Provide the (x, y) coordinate of the cell's center where the given text is located.  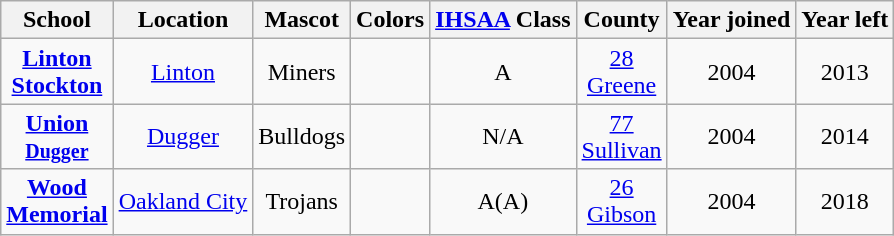
Miners (302, 72)
IHSAA Class (503, 20)
A (503, 72)
Linton (183, 72)
Dugger (183, 136)
2018 (845, 202)
Year left (845, 20)
Bulldogs (302, 136)
Mascot (302, 20)
2014 (845, 136)
Year joined (732, 20)
Location (183, 20)
A(A) (503, 202)
28 Greene (622, 72)
26 Gibson (622, 202)
N/A (503, 136)
2013 (845, 72)
Trojans (302, 202)
Colors (390, 20)
Linton Stockton (57, 72)
77 Sullivan (622, 136)
Wood Memorial (57, 202)
Oakland City (183, 202)
Union Dugger (57, 136)
School (57, 20)
County (622, 20)
